Search for the cell housing the specified text and yield its (X, Y) center coordinate. 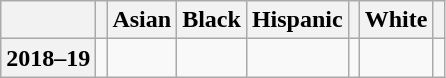
Black (212, 20)
Asian (142, 20)
2018–19 (48, 58)
Hispanic (297, 20)
White (396, 20)
